Output the (X, Y) coordinate of the center of the cell containing the given text.  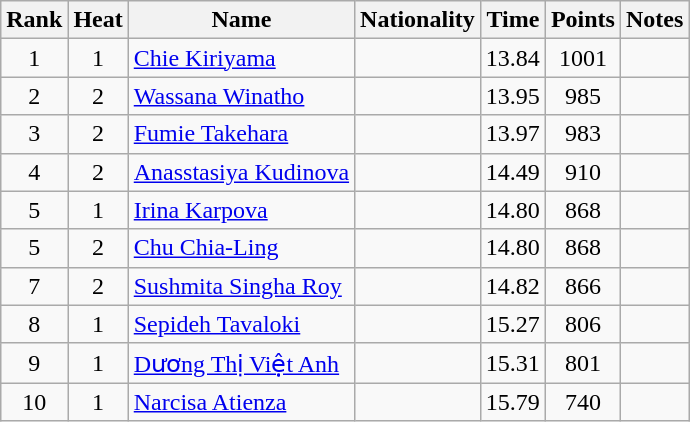
4 (34, 172)
1001 (582, 58)
13.97 (512, 134)
Rank (34, 20)
14.82 (512, 286)
7 (34, 286)
9 (34, 363)
Name (241, 20)
Nationality (418, 20)
15.27 (512, 324)
801 (582, 363)
Fumie Takehara (241, 134)
Chie Kiriyama (241, 58)
740 (582, 402)
Narcisa Atienza (241, 402)
15.31 (512, 363)
983 (582, 134)
13.84 (512, 58)
14.49 (512, 172)
8 (34, 324)
3 (34, 134)
910 (582, 172)
Chu Chia-Ling (241, 248)
Irina Karpova (241, 210)
13.95 (512, 96)
Notes (654, 20)
Dương Thị Việt Anh (241, 363)
Heat (98, 20)
Sushmita Singha Roy (241, 286)
866 (582, 286)
Anasstasiya Kudinova (241, 172)
10 (34, 402)
Time (512, 20)
Points (582, 20)
985 (582, 96)
Wassana Winatho (241, 96)
Sepideh Tavaloki (241, 324)
15.79 (512, 402)
806 (582, 324)
